Locate the cell with the specified text and output its (x, y) center coordinate. 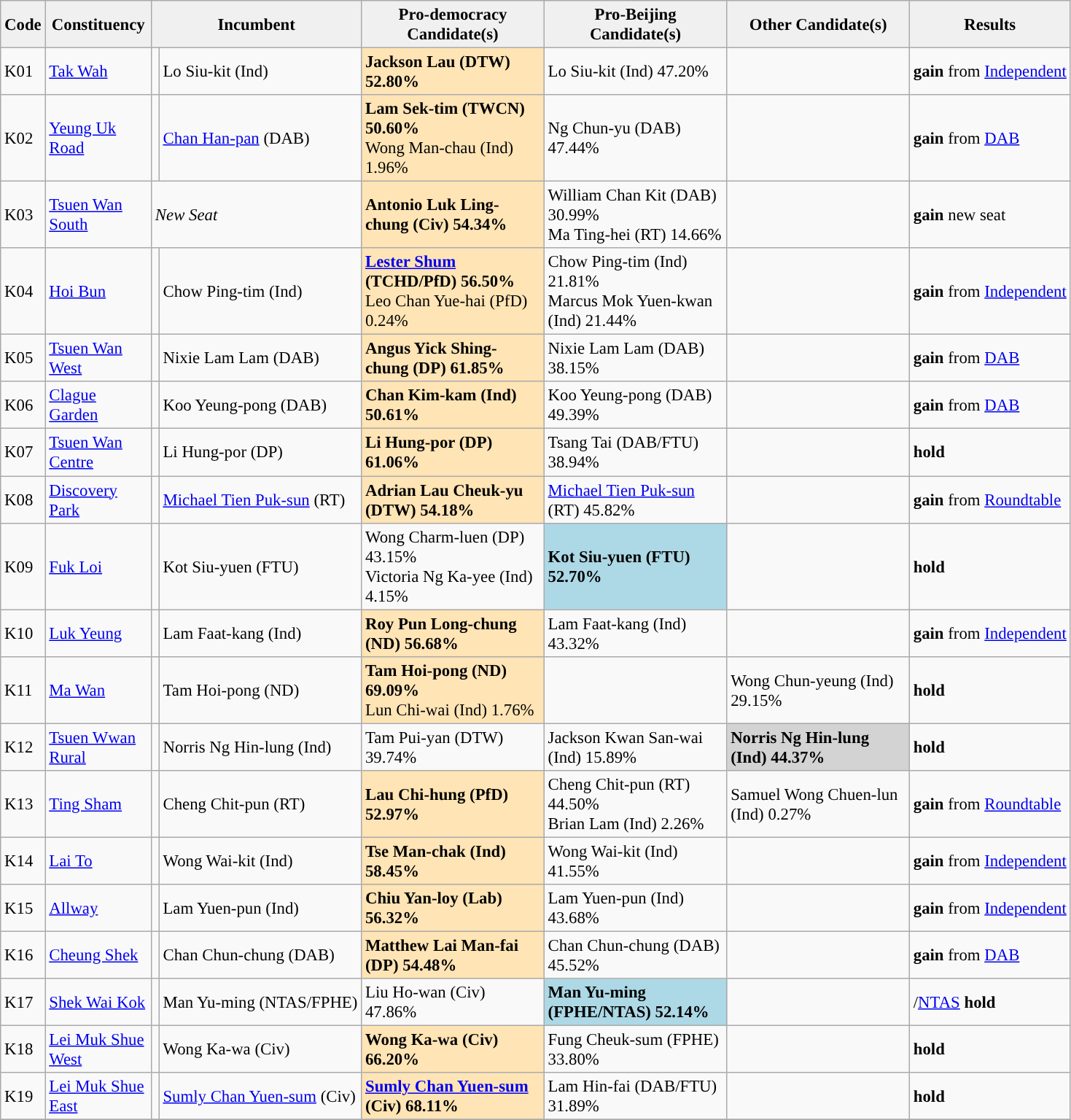
Results (990, 25)
Lam Hin-fai (DAB/FTU) 31.89% (636, 1097)
K02 (23, 139)
Michael Tien Puk-sun (RT) (260, 500)
K08 (23, 500)
K12 (23, 747)
Tsuen Wwan Rural (98, 747)
Lo Siu-kit (Ind) (260, 71)
Chan Han-pan (DAB) (260, 139)
Hoi Bun (98, 292)
Lam Yuen-pun (Ind) (260, 909)
Lo Siu-kit (Ind) 47.20% (636, 71)
Norris Ng Hin-lung (Ind) 44.37% (818, 747)
Lai To (98, 860)
K05 (23, 359)
Cheng Chit-pun (RT) 44.50%Brian Lam (Ind) 2.26% (636, 804)
Tsuen Wan Centre (98, 452)
Lei Muk Shue East (98, 1097)
Other Candidate(s) (818, 25)
Lei Muk Shue West (98, 1050)
K07 (23, 452)
Pro-democracy Candidate(s) (453, 25)
Wong Charm-luen (DP) 43.15%Victoria Ng Ka-yee (Ind) 4.15% (453, 566)
Lam Yuen-pun (Ind) 43.68% (636, 909)
Pro-Beijing Candidate(s) (636, 25)
Norris Ng Hin-lung (Ind) (260, 747)
K19 (23, 1097)
/NTAS hold (990, 1002)
Kot Siu-yuen (FTU) 52.70% (636, 566)
Man Yu-ming (FPHE/NTAS) 52.14% (636, 1002)
Chan Chun-chung (DAB) (260, 955)
Tse Man-chak (Ind) 58.45% (453, 860)
Wong Wai-kit (Ind) (260, 860)
gain new seat (990, 215)
Luk Yeung (98, 633)
Sumly Chan Yuen-sum (Civ) (260, 1097)
Ng Chun-yu (DAB) 47.44% (636, 139)
Matthew Lai Man-fai (DP) 54.48% (453, 955)
Yeung Uk Road (98, 139)
Allway (98, 909)
Fung Cheuk-sum (FPHE) 33.80% (636, 1050)
Roy Pun Long-chung (ND) 56.68% (453, 633)
William Chan Kit (DAB) 30.99%Ma Ting-hei (RT) 14.66% (636, 215)
Tsuen Wan West (98, 359)
Wong Chun-yeung (Ind) 29.15% (818, 690)
Lau Chi-hung (PfD) 52.97% (453, 804)
Fuk Loi (98, 566)
Adrian Lau Cheuk-yu (DTW) 54.18% (453, 500)
K09 (23, 566)
Tam Pui-yan (DTW) 39.74% (453, 747)
Wong Ka-wa (Civ) (260, 1050)
K13 (23, 804)
Tak Wah (98, 71)
Li Hung-por (DP) 61.06% (453, 452)
K06 (23, 405)
Chow Ping-tim (Ind) (260, 292)
Wong Wai-kit (Ind) 41.55% (636, 860)
K03 (23, 215)
Chiu Yan-loy (Lab) 56.32% (453, 909)
Koo Yeung-pong (DAB) (260, 405)
K18 (23, 1050)
K17 (23, 1002)
Nixie Lam Lam (DAB) 38.15% (636, 359)
Code (23, 25)
K15 (23, 909)
Koo Yeung-pong (DAB) 49.39% (636, 405)
K10 (23, 633)
Ting Sham (98, 804)
Tsang Tai (DAB/FTU) 38.94% (636, 452)
Liu Ho-wan (Civ) 47.86% (453, 1002)
K14 (23, 860)
Wong Ka-wa (Civ) 66.20% (453, 1050)
Lester Shum (TCHD/PfD) 56.50%Leo Chan Yue-hai (PfD) 0.24% (453, 292)
Man Yu-ming (NTAS/FPHE) (260, 1002)
K16 (23, 955)
Cheung Shek (98, 955)
Tsuen Wan South (98, 215)
Jackson Lau (DTW) 52.80% (453, 71)
K04 (23, 292)
Chan Kim-kam (Ind) 50.61% (453, 405)
Tam Hoi-pong (ND) (260, 690)
Cheng Chit-pun (RT) (260, 804)
Li Hung-por (DP) (260, 452)
Kot Siu-yuen (FTU) (260, 566)
Ma Wan (98, 690)
Lam Faat-kang (Ind) (260, 633)
Shek Wai Kok (98, 1002)
Chow Ping-tim (Ind) 21.81%Marcus Mok Yuen-kwan (Ind) 21.44% (636, 292)
Jackson Kwan San-wai (Ind) 15.89% (636, 747)
Sumly Chan Yuen-sum (Civ) 68.11% (453, 1097)
Constituency (98, 25)
Michael Tien Puk-sun (RT) 45.82% (636, 500)
Chan Chun-chung (DAB) 45.52% (636, 955)
Antonio Luk Ling-chung (Civ) 54.34% (453, 215)
Samuel Wong Chuen-lun (Ind) 0.27% (818, 804)
K11 (23, 690)
Nixie Lam Lam (DAB) (260, 359)
Incumbent (257, 25)
K01 (23, 71)
New Seat (257, 215)
Tam Hoi-pong (ND) 69.09%Lun Chi-wai (Ind) 1.76% (453, 690)
Clague Garden (98, 405)
Discovery Park (98, 500)
Angus Yick Shing-chung (DP) 61.85% (453, 359)
Lam Faat-kang (Ind) 43.32% (636, 633)
Lam Sek-tim (TWCN) 50.60%Wong Man-chau (Ind) 1.96% (453, 139)
